Capture the cell that displays the provided text and extract its (X, Y) central coordinate. 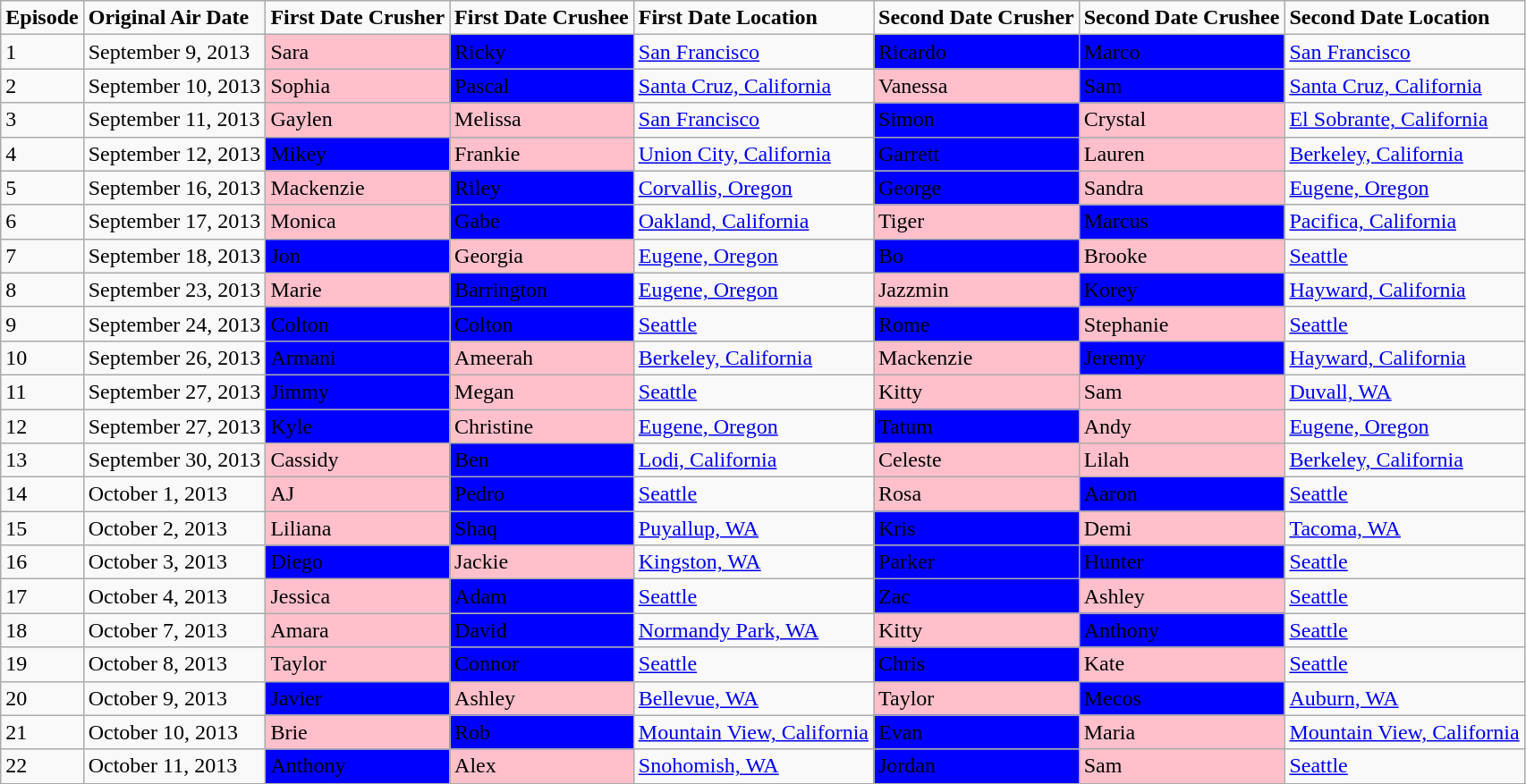
Melissa (542, 120)
3 (42, 120)
Union City, California (753, 154)
2 (42, 86)
14 (42, 494)
Maria (1182, 732)
Jackie (542, 562)
Megan (542, 392)
First Date Crushee (542, 18)
Tacoma, WA (1404, 528)
Celeste (976, 460)
Sandra (1182, 188)
Rome (976, 324)
7 (42, 256)
El Sobrante, California (1404, 120)
19 (42, 664)
Monica (358, 222)
Chris (976, 664)
Ameerah (542, 358)
4 (42, 154)
Oakland, California (753, 222)
Pacifica, California (1404, 222)
George (976, 188)
October 4, 2013 (174, 596)
17 (42, 596)
Cassidy (358, 460)
Original Air Date (174, 18)
David (542, 630)
Barrington (542, 290)
20 (42, 698)
October 3, 2013 (174, 562)
Mecos (1182, 698)
Tatum (976, 426)
Mikey (358, 154)
Andy (1182, 426)
Connor (542, 664)
September 16, 2013 (174, 188)
Second Date Crushee (1182, 18)
Zac (976, 596)
First Date Location (753, 18)
Liliana (358, 528)
Kris (976, 528)
Hunter (1182, 562)
Christine (542, 426)
Jeremy (1182, 358)
22 (42, 766)
Bellevue, WA (753, 698)
October 9, 2013 (174, 698)
September 30, 2013 (174, 460)
Aaron (1182, 494)
Vanessa (976, 86)
Jessica (358, 596)
Auburn, WA (1404, 698)
Simon (976, 120)
Brie (358, 732)
Marcus (1182, 222)
Parker (976, 562)
Javier (358, 698)
Garrett (976, 154)
10 (42, 358)
Korey (1182, 290)
September 23, 2013 (174, 290)
Lodi, California (753, 460)
September 10, 2013 (174, 86)
15 (42, 528)
Marco (1182, 52)
October 8, 2013 (174, 664)
12 (42, 426)
Adam (542, 596)
21 (42, 732)
Rob (542, 732)
Ricardo (976, 52)
September 24, 2013 (174, 324)
Lilah (1182, 460)
9 (42, 324)
September 9, 2013 (174, 52)
Pascal (542, 86)
Bo (976, 256)
Marie (358, 290)
Sara (358, 52)
Brooke (1182, 256)
Duvall, WA (1404, 392)
Second Date Crusher (976, 18)
5 (42, 188)
Armani (358, 358)
Pedro (542, 494)
6 (42, 222)
Frankie (542, 154)
AJ (358, 494)
Ben (542, 460)
September 11, 2013 (174, 120)
Jimmy (358, 392)
Gaylen (358, 120)
Evan (976, 732)
Second Date Location (1404, 18)
Sophia (358, 86)
Alex (542, 766)
Georgia (542, 256)
Jordan (976, 766)
Snohomish, WA (753, 766)
18 (42, 630)
Demi (1182, 528)
September 12, 2013 (174, 154)
October 11, 2013 (174, 766)
October 10, 2013 (174, 732)
Stephanie (1182, 324)
Kingston, WA (753, 562)
October 7, 2013 (174, 630)
September 18, 2013 (174, 256)
1 (42, 52)
Riley (542, 188)
8 (42, 290)
Amara (358, 630)
September 26, 2013 (174, 358)
16 (42, 562)
First Date Crusher (358, 18)
Kyle (358, 426)
Kate (1182, 664)
11 (42, 392)
Jazzmin (976, 290)
Crystal (1182, 120)
October 2, 2013 (174, 528)
Diego (358, 562)
Gabe (542, 222)
Episode (42, 18)
Corvallis, Oregon (753, 188)
13 (42, 460)
Puyallup, WA (753, 528)
Tiger (976, 222)
September 17, 2013 (174, 222)
Shaq (542, 528)
Ricky (542, 52)
Lauren (1182, 154)
Rosa (976, 494)
Jon (358, 256)
Normandy Park, WA (753, 630)
October 1, 2013 (174, 494)
